Locate the cell with the specified text and output its [X, Y] center coordinate. 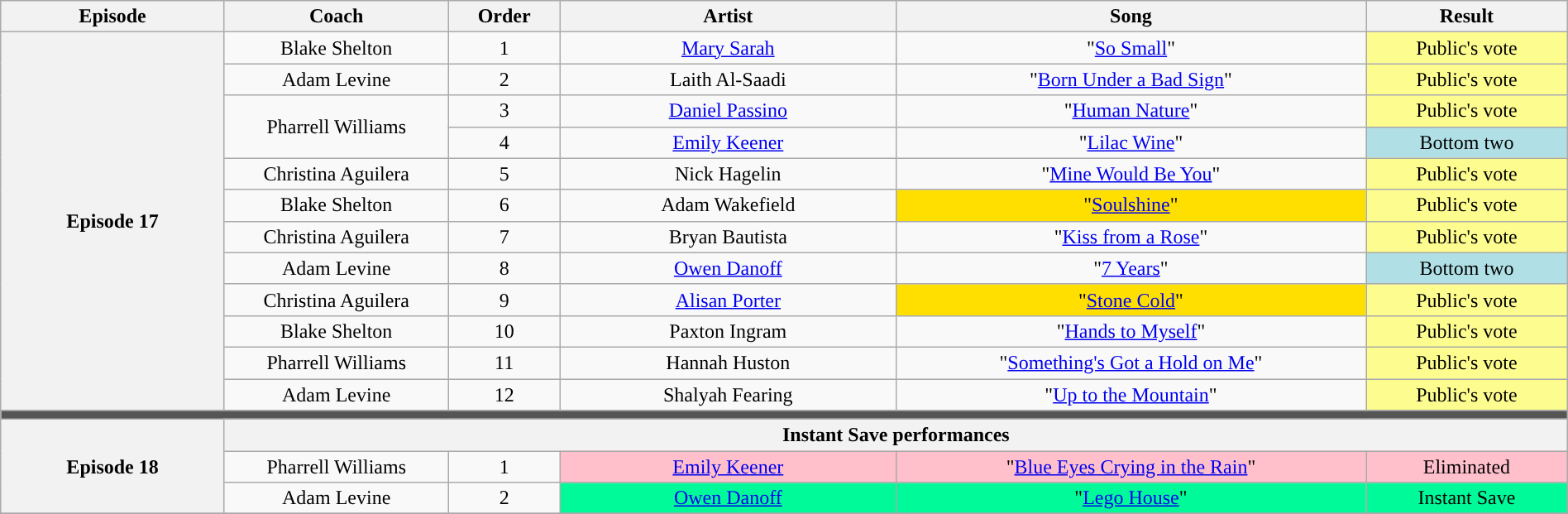
Paxton Ingram [728, 331]
"Human Nature" [1131, 111]
"Up to the Mountain" [1131, 395]
6 [504, 205]
"Blue Eyes Crying in the Rain" [1131, 467]
Alisan Porter [728, 300]
Bryan Bautista [728, 237]
"Hands to Myself" [1131, 331]
3 [504, 111]
Adam Wakefield [728, 205]
Order [504, 17]
"Born Under a Bad Sign" [1131, 79]
Nick Hagelin [728, 174]
9 [504, 300]
12 [504, 395]
Hannah Huston [728, 363]
Coach [336, 17]
Episode 17 [112, 222]
Episode 18 [112, 467]
Artist [728, 17]
"Kiss from a Rose" [1131, 237]
"Stone Cold" [1131, 300]
Episode [112, 17]
Mary Sarah [728, 48]
"Soulshine" [1131, 205]
5 [504, 174]
Instant Save [1467, 498]
Song [1131, 17]
4 [504, 142]
"So Small" [1131, 48]
Laith Al-Saadi [728, 79]
"Mine Would Be You" [1131, 174]
8 [504, 268]
Result [1467, 17]
Shalyah Fearing [728, 395]
Instant Save performances [896, 435]
"Something's Got a Hold on Me" [1131, 363]
"7 Years" [1131, 268]
Daniel Passino [728, 111]
"Lilac Wine" [1131, 142]
10 [504, 331]
11 [504, 363]
7 [504, 237]
Eliminated [1467, 467]
"Lego House" [1131, 498]
